Locate the cell with the specified text and output its [x, y] center coordinate. 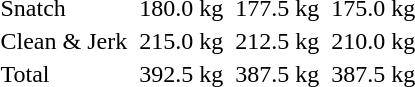
212.5 kg [278, 41]
215.0 kg [182, 41]
